Identify which cell holds the provided text, then report its (X, Y) central coordinate. 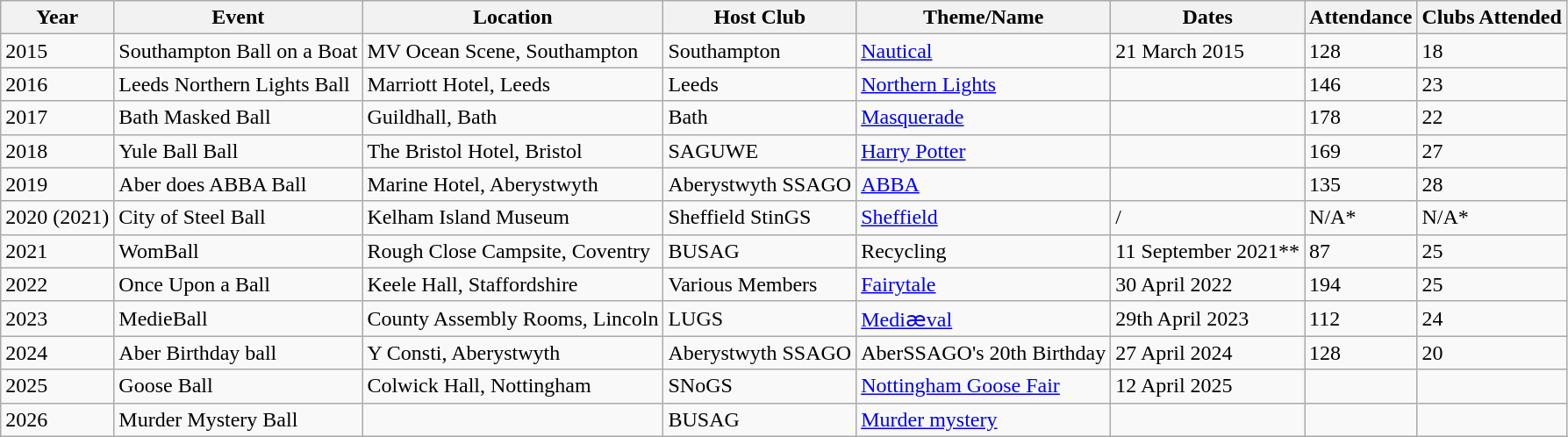
Bath Masked Ball (239, 118)
Dates (1207, 18)
22 (1492, 118)
194 (1361, 284)
Marriott Hotel, Leeds (512, 84)
Northern Lights (984, 84)
2018 (58, 151)
Nottingham Goose Fair (984, 386)
Once Upon a Ball (239, 284)
Leeds (760, 84)
Kelham Island Museum (512, 218)
LUGS (760, 319)
2024 (58, 353)
Various Members (760, 284)
Location (512, 18)
20 (1492, 353)
21 March 2015 (1207, 51)
Bath (760, 118)
2023 (58, 319)
Y Consti, Aberystwyth (512, 353)
MV Ocean Scene, Southampton (512, 51)
18 (1492, 51)
MedieBall (239, 319)
178 (1361, 118)
24 (1492, 319)
2025 (58, 386)
2019 (58, 184)
11 September 2021** (1207, 251)
Host Club (760, 18)
87 (1361, 251)
WomBall (239, 251)
Goose Ball (239, 386)
27 (1492, 151)
2026 (58, 419)
Aber Birthday ball (239, 353)
29th April 2023 (1207, 319)
Clubs Attended (1492, 18)
30 April 2022 (1207, 284)
/ (1207, 218)
Attendance (1361, 18)
146 (1361, 84)
Southampton (760, 51)
2016 (58, 84)
Event (239, 18)
Recycling (984, 251)
Fairytale (984, 284)
27 April 2024 (1207, 353)
Sheffield (984, 218)
The Bristol Hotel, Bristol (512, 151)
Colwick Hall, Nottingham (512, 386)
Marine Hotel, Aberystwyth (512, 184)
Guildhall, Bath (512, 118)
Sheffield StinGS (760, 218)
169 (1361, 151)
City of Steel Ball (239, 218)
Harry Potter (984, 151)
Mediӕval (984, 319)
2020 (2021) (58, 218)
112 (1361, 319)
AberSSAGO's 20th Birthday (984, 353)
23 (1492, 84)
Murder mystery (984, 419)
Theme/Name (984, 18)
Murder Mystery Ball (239, 419)
12 April 2025 (1207, 386)
Masquerade (984, 118)
135 (1361, 184)
Rough Close Campsite, Coventry (512, 251)
Keele Hall, Staffordshire (512, 284)
2015 (58, 51)
ABBA (984, 184)
2022 (58, 284)
Year (58, 18)
2017 (58, 118)
Aber does ABBA Ball (239, 184)
SNoGS (760, 386)
County Assembly Rooms, Lincoln (512, 319)
Nautical (984, 51)
SAGUWE (760, 151)
28 (1492, 184)
2021 (58, 251)
Leeds Northern Lights Ball (239, 84)
Southampton Ball on a Boat (239, 51)
Yule Ball Ball (239, 151)
